Output the (X, Y) coordinate of the center of the cell containing the given text.  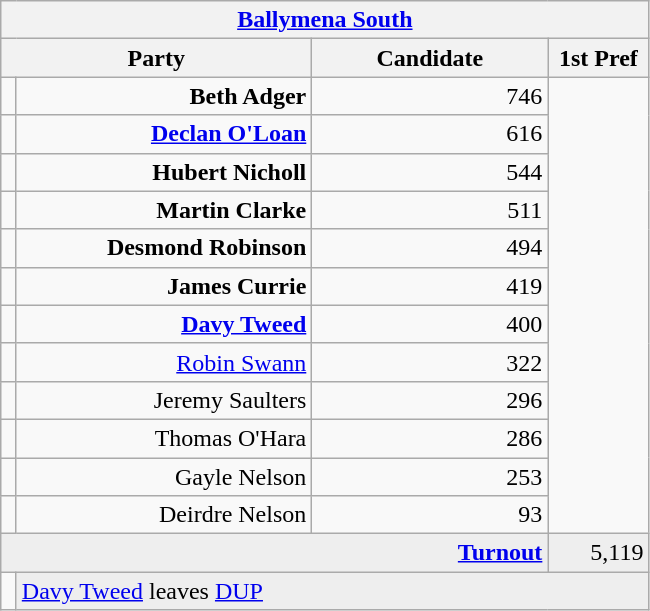
Desmond Robinson (164, 248)
Thomas O'Hara (164, 438)
494 (430, 248)
286 (430, 438)
Martin Clarke (164, 210)
Robin Swann (164, 362)
419 (430, 286)
Party (156, 58)
616 (430, 134)
Hubert Nicholl (164, 172)
Beth Adger (164, 96)
253 (430, 477)
322 (430, 362)
James Currie (164, 286)
Declan O'Loan (164, 134)
Deirdre Nelson (164, 515)
296 (430, 400)
Davy Tweed leaves DUP (332, 591)
Candidate (430, 58)
511 (430, 210)
Jeremy Saulters (164, 400)
Davy Tweed (164, 324)
93 (430, 515)
746 (430, 96)
Turnout (274, 553)
Ballymena South (325, 20)
400 (430, 324)
5,119 (598, 553)
Gayle Nelson (164, 477)
1st Pref (598, 58)
544 (430, 172)
